Extract the (x, y) coordinate from the center of the cell holding the provided text.  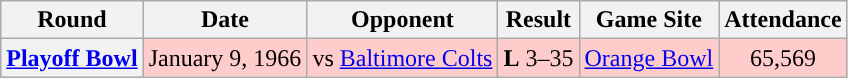
65,569 (783, 58)
Result (538, 20)
Orange Bowl (649, 58)
Attendance (783, 20)
Opponent (402, 20)
Game Site (649, 20)
Round (72, 20)
vs Baltimore Colts (402, 58)
L 3–35 (538, 58)
Playoff Bowl (72, 58)
January 9, 1966 (225, 58)
Date (225, 20)
